Provide the (X, Y) coordinate of the cell's center where the given text is located.  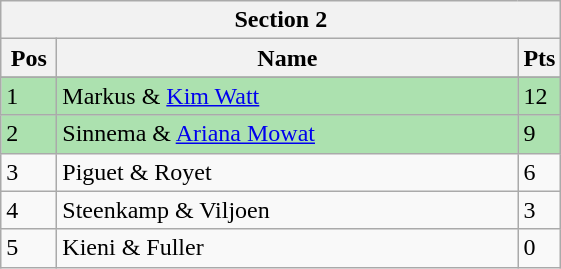
Pts (540, 58)
Steenkamp & Viljoen (288, 210)
4 (29, 210)
Markus & Kim Watt (288, 96)
2 (29, 134)
Piguet & Royet (288, 172)
5 (29, 248)
Kieni & Fuller (288, 248)
Pos (29, 58)
Name (288, 58)
Sinnema & Ariana Mowat (288, 134)
12 (540, 96)
Section 2 (281, 20)
6 (540, 172)
0 (540, 248)
1 (29, 96)
9 (540, 134)
